Output the (X, Y) coordinate of the center of the cell containing the given text.  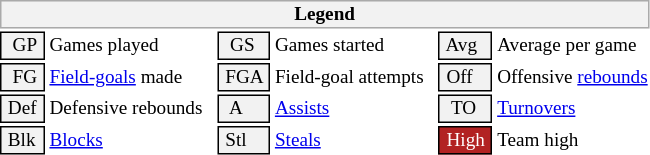
Def (22, 108)
Games started (354, 46)
Turnovers (573, 108)
Offensive rebounds (573, 77)
TO (466, 108)
Avg (466, 46)
Defensive rebounds (131, 108)
Steals (354, 140)
Average per game (573, 46)
Blocks (131, 140)
High (466, 140)
Assists (354, 108)
Field-goal attempts (354, 77)
GP (22, 46)
Stl (244, 140)
Legend (324, 14)
Games played (131, 46)
Off (466, 77)
Field-goals made (131, 77)
FGA (244, 77)
Blk (22, 140)
FG (22, 77)
Team high (573, 140)
A (244, 108)
GS (244, 46)
